Return (X, Y) of the center of cell containing provided text 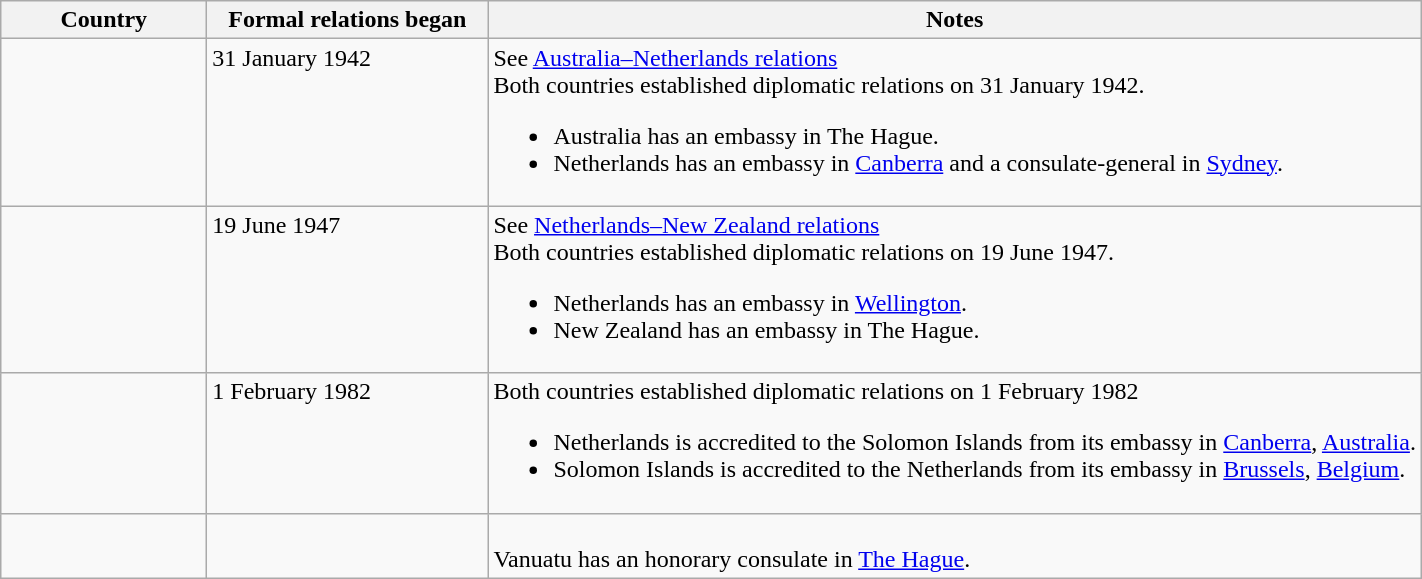
Vanuatu has an honorary consulate in The Hague. (955, 546)
Notes (955, 20)
19 June 1947 (348, 290)
1 February 1982 (348, 443)
Formal relations began (348, 20)
31 January 1942 (348, 122)
Country (104, 20)
